Return the (X, Y) coordinate for the center point of the cell that contains the specified text.  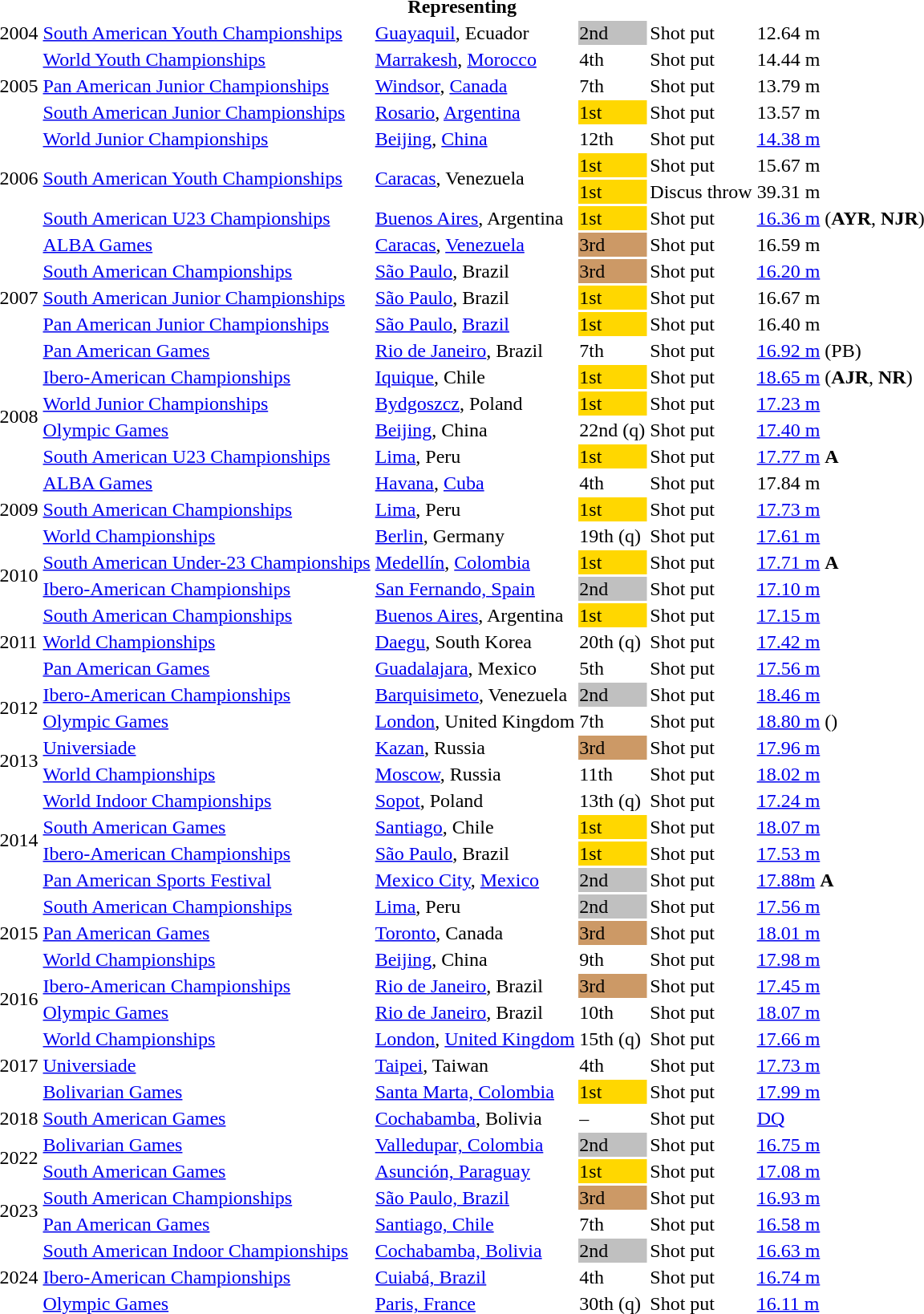
11th (613, 774)
Guadalajara, Mexico (475, 668)
South American Indoor Championships (207, 1251)
Pan American Sports Festival (207, 880)
Windsor, Canada (475, 86)
Bydgoszcz, Poland (475, 404)
9th (613, 959)
World Youth Championships (207, 59)
Marrakesh, Morocco (475, 59)
South American Under-23 Championships (207, 562)
Moscow, Russia (475, 774)
Iquique, Chile (475, 377)
Discus throw (701, 192)
5th (613, 668)
13th (q) (613, 801)
Daegu, South Korea (475, 642)
Barquisimeto, Venezuela (475, 695)
Medellín, Colombia (475, 562)
22nd (q) (613, 430)
Cuiabá, Brazil (475, 1277)
20th (q) (613, 642)
12th (613, 139)
19th (q) (613, 536)
Sopot, Poland (475, 801)
Rosario, Argentina (475, 112)
World Indoor Championships (207, 801)
Toronto, Canada (475, 933)
San Fernando, Spain (475, 589)
Kazan, Russia (475, 748)
Berlin, Germany (475, 536)
Havana, Cuba (475, 483)
Guayaquil, Ecuador (475, 33)
Valledupar, Colombia (475, 1145)
Asunción, Paraguay (475, 1171)
15th (q) (613, 1039)
Taipei, Taiwan (475, 1065)
Santa Marta, Colombia (475, 1092)
10th (613, 1012)
Mexico City, Mexico (475, 880)
– (613, 1118)
